Pinpoint the cell where the given text exists, returning its [x, y] midpoint coordinate. 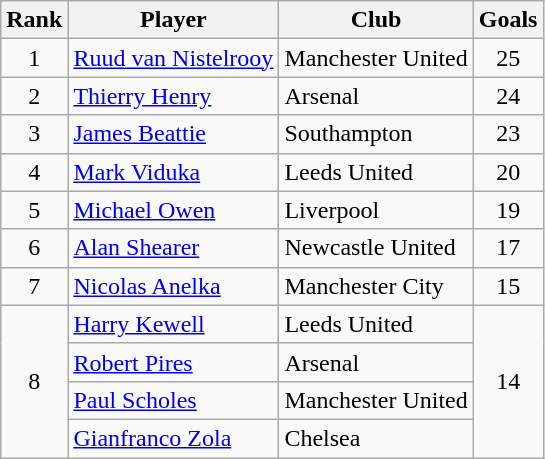
4 [34, 172]
Robert Pires [174, 362]
Manchester City [376, 286]
Liverpool [376, 210]
Rank [34, 20]
23 [508, 134]
5 [34, 210]
Chelsea [376, 438]
Club [376, 20]
Thierry Henry [174, 96]
17 [508, 248]
15 [508, 286]
7 [34, 286]
2 [34, 96]
James Beattie [174, 134]
Ruud van Nistelrooy [174, 58]
Nicolas Anelka [174, 286]
25 [508, 58]
3 [34, 134]
1 [34, 58]
Gianfranco Zola [174, 438]
Southampton [376, 134]
Mark Viduka [174, 172]
19 [508, 210]
8 [34, 381]
Paul Scholes [174, 400]
6 [34, 248]
20 [508, 172]
14 [508, 381]
Harry Kewell [174, 324]
24 [508, 96]
Goals [508, 20]
Alan Shearer [174, 248]
Player [174, 20]
Newcastle United [376, 248]
Michael Owen [174, 210]
